Extract the [x, y] coordinate from the center of the cell holding the provided text.  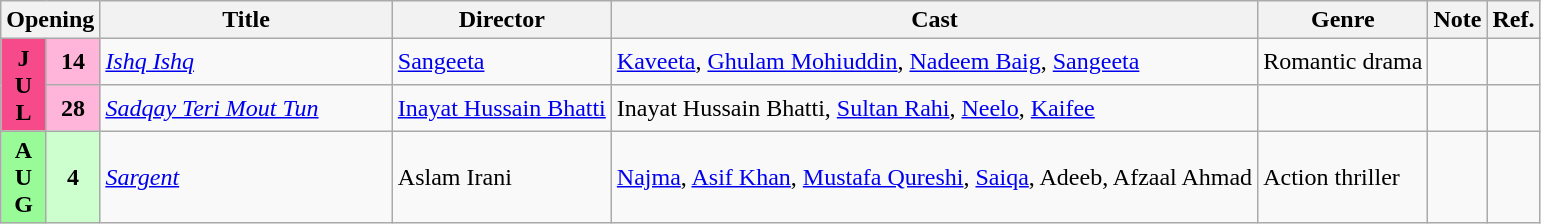
Inayat Hussain Bhatti, Sultan Rahi, Neelo, Kaifee [934, 108]
Ishq Ishq [246, 62]
Najma, Asif Khan, Mustafa Qureshi, Saiqa, Adeeb, Afzaal Ahmad [934, 177]
Kaveeta, Ghulam Mohiuddin, Nadeem Baig, Sangeeta [934, 62]
Genre [1343, 20]
Sargent [246, 177]
14 [73, 62]
Title [246, 20]
Cast [934, 20]
Note [1458, 20]
Aslam Irani [502, 177]
Sangeeta [502, 62]
Ref. [1514, 20]
Inayat Hussain Bhatti [502, 108]
Action thriller [1343, 177]
Opening [50, 20]
Sadqay Teri Mout Tun [246, 108]
JUL [24, 85]
4 [73, 177]
28 [73, 108]
AUG [24, 177]
Romantic drama [1343, 62]
Director [502, 20]
